Return (X, Y) of the center of cell containing provided text 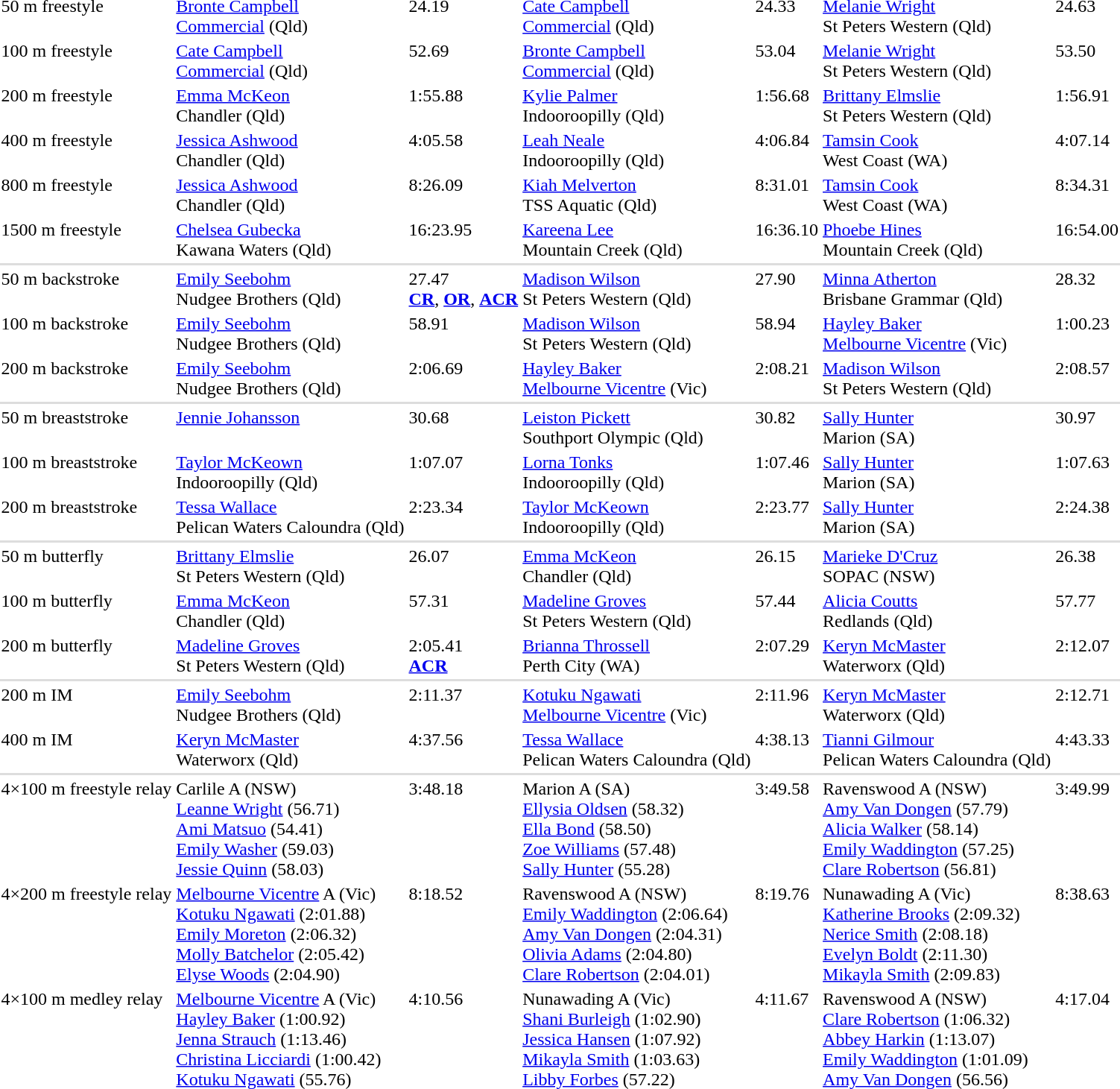
Alicia CouttsRedlands (Qld) (937, 611)
2:08.21 (787, 379)
100 m freestyle (86, 61)
2:07.29 (787, 656)
1:55.88 (463, 106)
400 m freestyle (86, 151)
800 m freestyle (86, 195)
Kiah MelvertonTSS Aquatic (Qld) (636, 195)
200 m butterfly (86, 656)
57.44 (787, 611)
1:07.63 (1087, 473)
Melanie WrightSt Peters Western (Qld) (937, 61)
3:49.58 (787, 829)
27.90 (787, 289)
50 m backstroke (86, 289)
57.31 (463, 611)
1:56.91 (1087, 106)
2:06.69 (463, 379)
2:08.57 (1087, 379)
3:48.18 (463, 829)
200 m IM (86, 705)
Melbourne Vicentre A (Vic)Kotuku Ngawati (2:01.88)Emily Moreton (2:06.32)Molly Batchelor (2:05.42)Elyse Woods (2:04.90) (291, 934)
Leiston PickettSouthport Olympic (Qld) (636, 428)
1:56.68 (787, 106)
1:00.23 (1087, 334)
100 m butterfly (86, 611)
8:18.52 (463, 934)
2:12.07 (1087, 656)
50 m butterfly (86, 566)
100 m breaststroke (86, 473)
Marion A (SA)Ellysia Oldsen (58.32)Ella Bond (58.50)Zoe Williams (57.48)Sally Hunter (55.28) (636, 829)
53.50 (1087, 61)
Leah NealeIndooroopilly (Qld) (636, 151)
4:37.56 (463, 750)
Marieke D'CruzSOPAC (NSW) (937, 566)
1500 m freestyle (86, 240)
3:49.99 (1087, 829)
26.15 (787, 566)
16:23.95 (463, 240)
Phoebe HinesMountain Creek (Qld) (937, 240)
30.82 (787, 428)
Ravenswood A (NSW)Amy Van Dongen (57.79)Alicia Walker (58.14)Emily Waddington (57.25)Clare Robertson (56.81) (937, 829)
100 m backstroke (86, 334)
4×100 m freestyle relay (86, 829)
200 m breaststroke (86, 517)
2:23.34 (463, 517)
30.68 (463, 428)
200 m freestyle (86, 106)
28.32 (1087, 289)
Jennie Johansson (291, 428)
Minna AthertonBrisbane Grammar (Qld) (937, 289)
2:11.96 (787, 705)
4:38.13 (787, 750)
1:07.07 (463, 473)
2:12.71 (1087, 705)
53.04 (787, 61)
4:05.58 (463, 151)
Carlile A (NSW)Leanne Wright (56.71)Ami Matsuo (54.41)Emily Washer (59.03)Jessie Quinn (58.03) (291, 829)
400 m IM (86, 750)
8:26.09 (463, 195)
Lorna TonksIndooroopilly (Qld) (636, 473)
4:06.84 (787, 151)
30.97 (1087, 428)
4×200 m freestyle relay (86, 934)
8:31.01 (787, 195)
2:05.41ACR (463, 656)
50 m breaststroke (86, 428)
2:11.37 (463, 705)
26.38 (1087, 566)
1:07.46 (787, 473)
58.91 (463, 334)
52.69 (463, 61)
26.07 (463, 566)
Ravenswood A (NSW)Emily Waddington (2:06.64)Amy Van Dongen (2:04.31)Olivia Adams (2:04.80)Clare Robertson (2:04.01) (636, 934)
2:24.38 (1087, 517)
Kareena LeeMountain Creek (Qld) (636, 240)
Kotuku NgawatiMelbourne Vicentre (Vic) (636, 705)
8:19.76 (787, 934)
Cate CampbellCommercial (Qld) (291, 61)
4:43.33 (1087, 750)
Bronte CampbellCommercial (Qld) (636, 61)
8:38.63 (1087, 934)
27.47CR, OR, ACR (463, 289)
Kylie PalmerIndooroopilly (Qld) (636, 106)
8:34.31 (1087, 195)
2:23.77 (787, 517)
16:54.00 (1087, 240)
58.94 (787, 334)
4:07.14 (1087, 151)
Nunawading A (Vic)Katherine Brooks (2:09.32)Nerice Smith (2:08.18)Evelyn Boldt (2:11.30)Mikayla Smith (2:09.83) (937, 934)
Brianna ThrossellPerth City (WA) (636, 656)
Chelsea GubeckaKawana Waters (Qld) (291, 240)
57.77 (1087, 611)
16:36.10 (787, 240)
Tianni GilmourPelican Waters Caloundra (Qld) (937, 750)
200 m backstroke (86, 379)
